Pinpoint the cell where the given text exists, returning its (X, Y) midpoint coordinate. 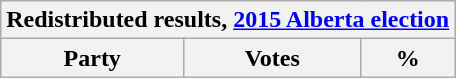
% (408, 58)
Redistributed results, 2015 Alberta election (228, 20)
Votes (272, 58)
Party (92, 58)
